Identify which cell holds the provided text, then report its (X, Y) central coordinate. 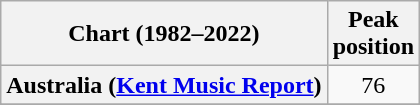
Peakposition (373, 34)
Australia (Kent Music Report) (164, 85)
Chart (1982–2022) (164, 34)
76 (373, 85)
